Provide the (X, Y) coordinate of the cell's center where the given text is located.  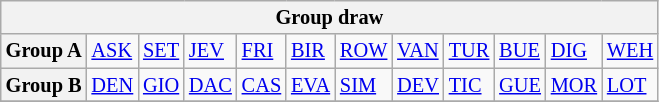
VAN (418, 51)
GUE (520, 85)
BUE (520, 51)
LOT (630, 85)
GIO (161, 85)
JEV (210, 51)
TIC (469, 85)
FRI (262, 51)
DEN (113, 85)
ASK (113, 51)
SET (161, 51)
Group draw (330, 17)
MOR (574, 85)
SIM (364, 85)
Group A (44, 51)
DAC (210, 85)
DIG (574, 51)
ROW (364, 51)
EVA (310, 85)
CAS (262, 85)
BIR (310, 51)
Group B (44, 85)
TUR (469, 51)
WEH (630, 51)
DEV (418, 85)
